Pinpoint the cell where the given text exists, returning its [X, Y] midpoint coordinate. 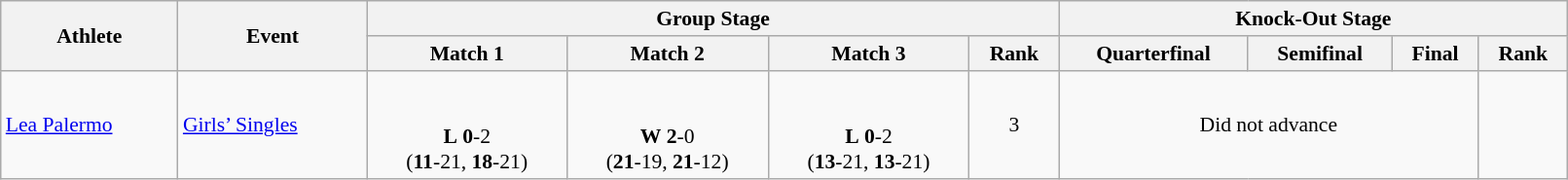
Semifinal [1320, 54]
Knock-Out Stage [1314, 18]
Final [1435, 54]
Match 1 [467, 54]
Group Stage [712, 18]
3 [1014, 125]
Athlete [90, 35]
Match 3 [868, 54]
Lea Palermo [90, 125]
L 0-2 (11-21, 18-21) [467, 125]
L 0-2 (13-21, 13-21) [868, 125]
Match 2 [668, 54]
Event [273, 35]
Did not advance [1269, 125]
W 2-0 (21-19, 21-12) [668, 125]
Girls’ Singles [273, 125]
Quarterfinal [1153, 54]
